Identify which cell holds the provided text, then report its [X, Y] central coordinate. 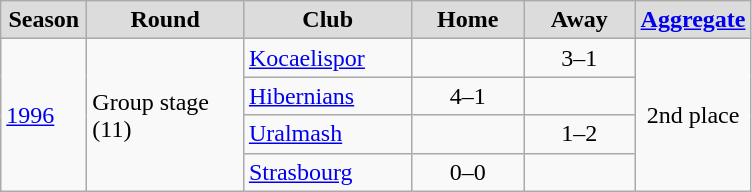
Aggregate [693, 20]
Hibernians [328, 96]
Home [468, 20]
1–2 [580, 134]
Away [580, 20]
3–1 [580, 58]
Uralmash [328, 134]
Strasbourg [328, 172]
0–0 [468, 172]
Round [166, 20]
Season [44, 20]
2nd place [693, 115]
Kocaelispor [328, 58]
1996 [44, 115]
Group stage (11) [166, 115]
4–1 [468, 96]
Club [328, 20]
